Scan for the cell matching the given text and deliver its (x, y) coordinate at center. 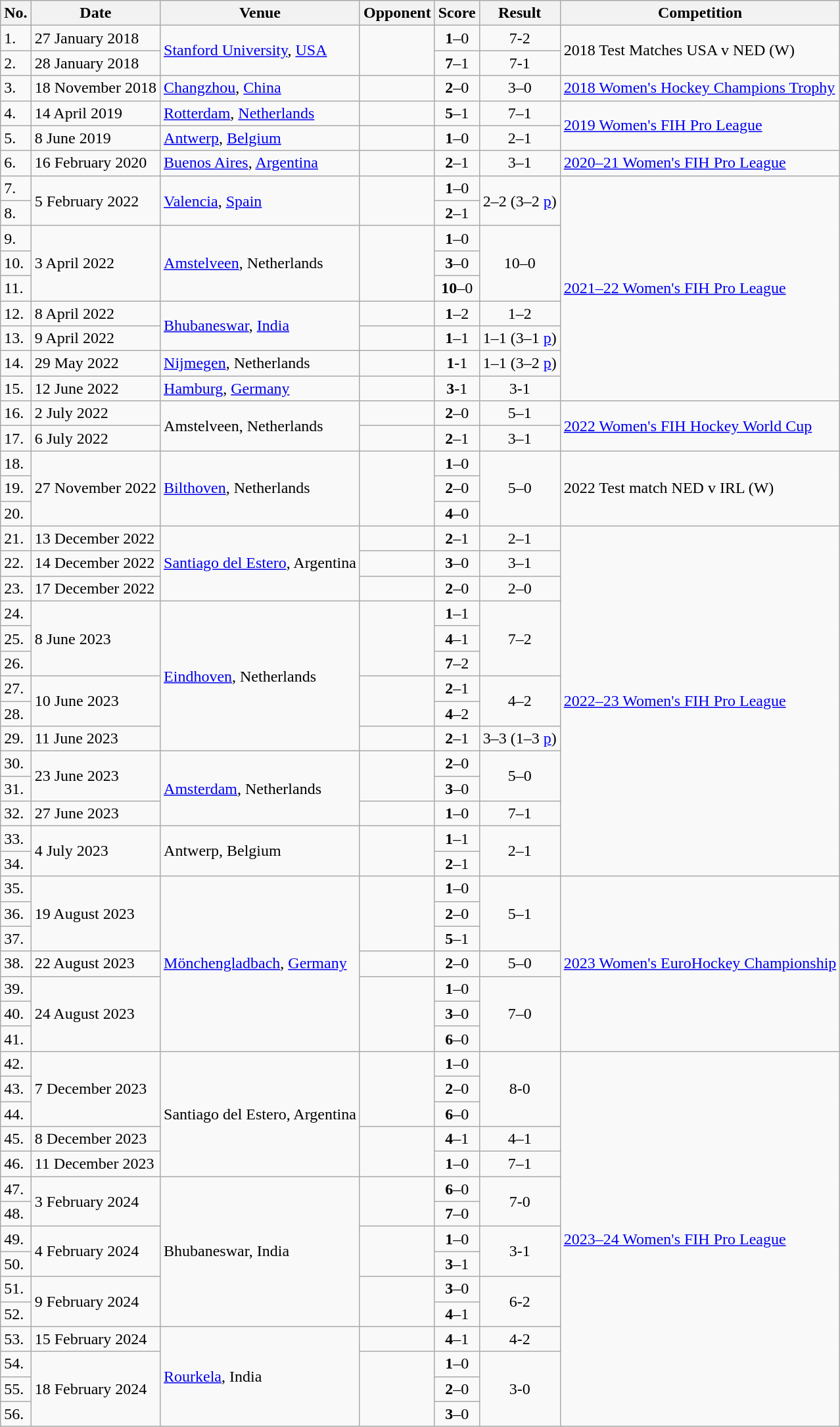
9. (16, 238)
29. (16, 739)
Rourkela, India (260, 1376)
54. (16, 1364)
42. (16, 1064)
18. (16, 463)
32. (16, 814)
37. (16, 939)
43. (16, 1088)
15 February 2024 (95, 1339)
8. (16, 213)
Stanford University, USA (260, 51)
9 April 2022 (95, 339)
35. (16, 889)
14 December 2022 (95, 563)
9 February 2024 (95, 1301)
49. (16, 1239)
14. (16, 363)
45. (16, 1139)
18 February 2024 (95, 1389)
2 July 2022 (95, 413)
Changzhou, China (260, 88)
8 June 2019 (95, 138)
5. (16, 138)
Valencia, Spain (260, 200)
4–0 (457, 513)
6. (16, 163)
3-0 (519, 1389)
11. (16, 288)
8-0 (519, 1088)
28 January 2018 (95, 63)
7-1 (519, 63)
Competition (700, 13)
Opponent (397, 13)
Bilthoven, Netherlands (260, 488)
18 November 2018 (95, 88)
5 February 2022 (95, 200)
7 December 2023 (95, 1088)
3–3 (1–3 p) (519, 739)
30. (16, 764)
46. (16, 1164)
2018 Test Matches USA v NED (W) (700, 51)
13 December 2022 (95, 538)
13. (16, 339)
1–1 (3–1 p) (519, 339)
8 June 2023 (95, 638)
No. (16, 13)
25. (16, 638)
1. (16, 38)
12 June 2022 (95, 388)
15. (16, 388)
27 June 2023 (95, 814)
28. (16, 713)
19. (16, 488)
7-0 (519, 1202)
4 July 2023 (95, 851)
44. (16, 1114)
27. (16, 688)
24. (16, 613)
53. (16, 1339)
22 August 2023 (95, 964)
2023–24 Women's FIH Pro League (700, 1238)
56. (16, 1414)
50. (16, 1264)
Venue (260, 13)
40. (16, 1014)
7. (16, 188)
Eindhoven, Netherlands (260, 676)
2022 Test match NED v IRL (W) (700, 488)
41. (16, 1039)
17 December 2022 (95, 588)
1-1 (457, 363)
10. (16, 263)
2023 Women's EuroHockey Championship (700, 964)
16. (16, 413)
36. (16, 914)
39. (16, 989)
21. (16, 538)
38. (16, 964)
4. (16, 113)
Buenos Aires, Argentina (260, 163)
Hamburg, Germany (260, 388)
33. (16, 839)
2018 Women's Hockey Champions Trophy (700, 88)
6 July 2022 (95, 438)
20. (16, 513)
17. (16, 438)
Amsterdam, Netherlands (260, 789)
Result (519, 13)
52. (16, 1314)
10 June 2023 (95, 701)
3 April 2022 (95, 263)
2021–22 Women's FIH Pro League (700, 288)
Score (457, 13)
Mönchengladbach, Germany (260, 964)
2022–23 Women's FIH Pro League (700, 701)
2–2 (3–2 p) (519, 200)
8 December 2023 (95, 1139)
34. (16, 864)
8 April 2022 (95, 314)
3. (16, 88)
1–1 (3–2 p) (519, 363)
48. (16, 1214)
12. (16, 314)
14 April 2019 (95, 113)
47. (16, 1189)
26. (16, 663)
55. (16, 1389)
4-2 (519, 1339)
Rotterdam, Netherlands (260, 113)
2022 Women's FIH Hockey World Cup (700, 426)
2. (16, 63)
27 November 2022 (95, 488)
51. (16, 1289)
11 June 2023 (95, 739)
7-2 (519, 38)
22. (16, 563)
Nijmegen, Netherlands (260, 363)
24 August 2023 (95, 1014)
31. (16, 789)
2019 Women's FIH Pro League (700, 126)
27 January 2018 (95, 38)
16 February 2020 (95, 163)
2020–21 Women's FIH Pro League (700, 163)
Date (95, 13)
23. (16, 588)
3 February 2024 (95, 1202)
29 May 2022 (95, 363)
6-2 (519, 1301)
19 August 2023 (95, 914)
11 December 2023 (95, 1164)
23 June 2023 (95, 776)
4 February 2024 (95, 1252)
